Return the (X, Y) coordinate for the center point of the cell that contains the specified text.  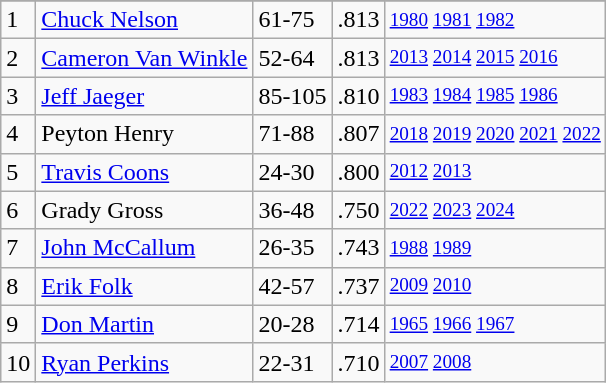
.714 (358, 324)
10 (18, 362)
3 (18, 96)
26-35 (292, 248)
2013 2014 2015 2016 (495, 58)
8 (18, 286)
6 (18, 210)
.750 (358, 210)
22-31 (292, 362)
.737 (358, 286)
1 (18, 20)
Grady Gross (144, 210)
7 (18, 248)
24-30 (292, 172)
36-48 (292, 210)
61-75 (292, 20)
2022 2023 2024 (495, 210)
20-28 (292, 324)
71-88 (292, 134)
2007 2008 (495, 362)
1988 1989 (495, 248)
42-57 (292, 286)
Ryan Perkins (144, 362)
2018 2019 2020 2021 2022 (495, 134)
2009 2010 (495, 286)
.710 (358, 362)
1965 1966 1967 (495, 324)
Erik Folk (144, 286)
1980 1981 1982 (495, 20)
9 (18, 324)
85-105 (292, 96)
1983 1984 1985 1986 (495, 96)
Cameron Van Winkle (144, 58)
2012 2013 (495, 172)
.743 (358, 248)
.810 (358, 96)
Don Martin (144, 324)
5 (18, 172)
Jeff Jaeger (144, 96)
John McCallum (144, 248)
Travis Coons (144, 172)
52-64 (292, 58)
.800 (358, 172)
4 (18, 134)
Chuck Nelson (144, 20)
Peyton Henry (144, 134)
2 (18, 58)
.807 (358, 134)
